Detect which cell encompasses the target text, then output its [X, Y] center coordinate. 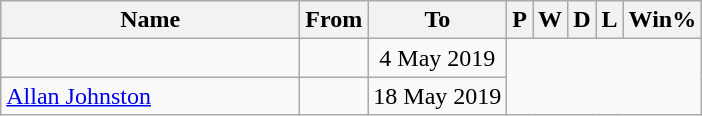
L [610, 20]
P [520, 20]
D [582, 20]
18 May 2019 [438, 96]
To [438, 20]
From [334, 20]
Name [150, 20]
4 May 2019 [438, 58]
Win% [662, 20]
W [550, 20]
Allan Johnston [150, 96]
